Determine the [x, y] coordinate at the center of the cell enclosing the given text.  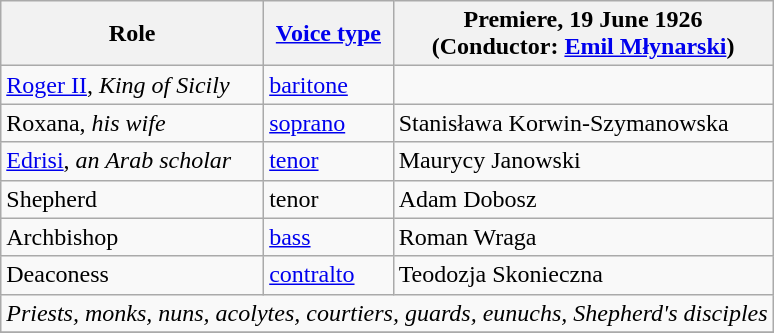
contralto [328, 275]
Role [132, 34]
bass [328, 237]
Stanisława Korwin-Szymanowska [583, 123]
Edrisi, an Arab scholar [132, 161]
Maurycy Janowski [583, 161]
Adam Dobosz [583, 199]
Shepherd [132, 199]
Roman Wraga [583, 237]
Voice type [328, 34]
Roger II, King of Sicily [132, 85]
Roxana, his wife [132, 123]
Deaconess [132, 275]
Archbishop [132, 237]
baritone [328, 85]
Teodozja Skonieczna [583, 275]
Premiere, 19 June 1926(Conductor: Emil Młynarski) [583, 34]
Priests, monks, nuns, acolytes, courtiers, guards, eunuchs, Shepherd's disciples [387, 313]
soprano [328, 123]
